Return the (X, Y) coordinate for the center point of the cell that contains the specified text.  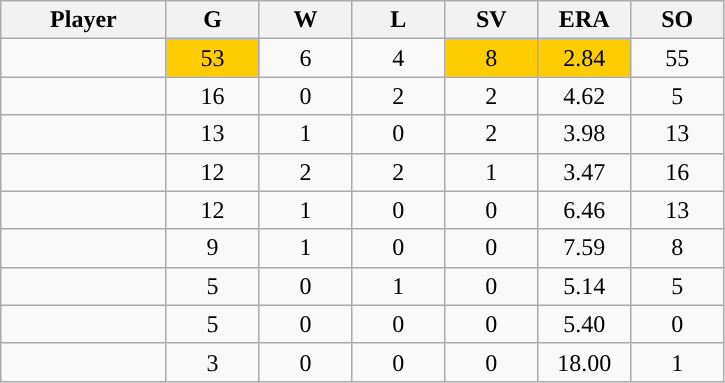
SV (492, 20)
Player (84, 20)
2.84 (584, 58)
5.40 (584, 324)
6 (306, 58)
3 (212, 362)
6.46 (584, 210)
18.00 (584, 362)
4.62 (584, 96)
3.98 (584, 134)
55 (678, 58)
4 (398, 58)
G (212, 20)
ERA (584, 20)
53 (212, 58)
7.59 (584, 248)
5.14 (584, 286)
L (398, 20)
9 (212, 248)
3.47 (584, 172)
SO (678, 20)
W (306, 20)
